Detect which cell encompasses the target text, then output its [x, y] center coordinate. 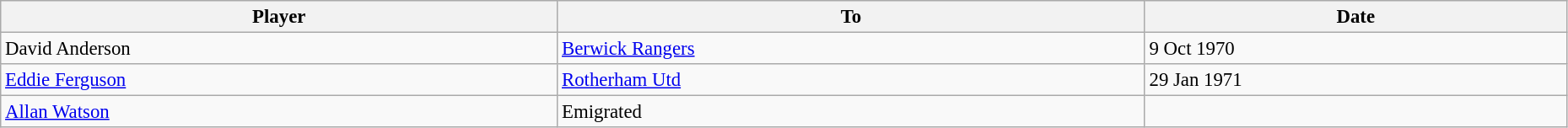
Emigrated [851, 112]
To [851, 17]
Player [279, 17]
David Anderson [279, 49]
9 Oct 1970 [1355, 49]
Eddie Ferguson [279, 80]
Allan Watson [279, 112]
Berwick Rangers [851, 49]
Rotherham Utd [851, 80]
29 Jan 1971 [1355, 80]
Date [1355, 17]
